Extract the (X, Y) coordinate from the center of the cell holding the provided text.  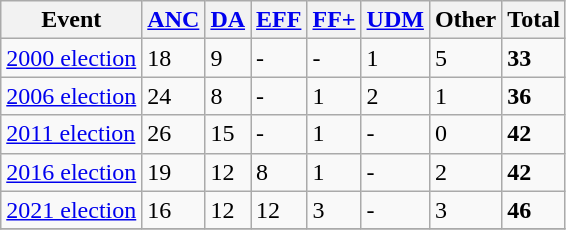
ANC (174, 20)
16 (174, 210)
26 (174, 134)
2011 election (72, 134)
0 (465, 134)
Other (465, 20)
15 (228, 134)
46 (534, 210)
33 (534, 58)
UDM (395, 20)
2021 election (72, 210)
Event (72, 20)
2000 election (72, 58)
24 (174, 96)
DA (228, 20)
9 (228, 58)
2016 election (72, 172)
FF+ (334, 20)
Total (534, 20)
EFF (279, 20)
36 (534, 96)
19 (174, 172)
5 (465, 58)
18 (174, 58)
2006 election (72, 96)
